Locate the cell with the specified text and output its (x, y) center coordinate. 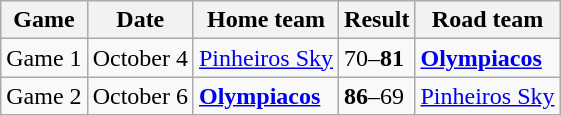
Game 2 (44, 96)
Game 1 (44, 58)
Road team (488, 20)
86–69 (377, 96)
October 4 (140, 58)
Game (44, 20)
70–81 (377, 58)
Home team (266, 20)
October 6 (140, 96)
Date (140, 20)
Result (377, 20)
